Return [x, y] of the center of cell containing provided text 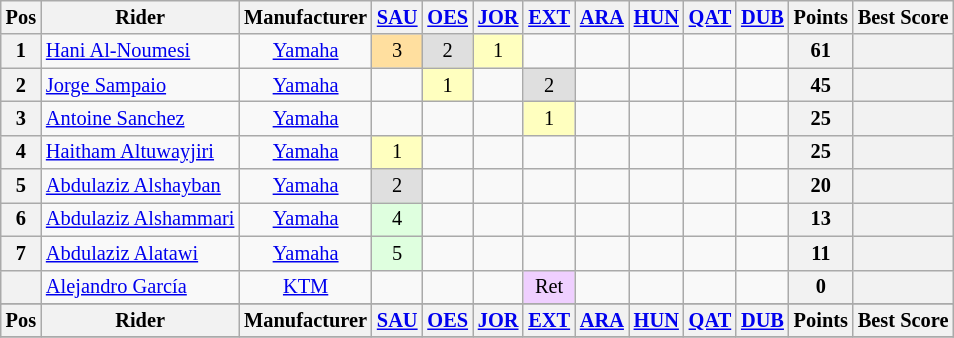
Antoine Sanchez [140, 118]
61 [821, 51]
Ret [549, 287]
KTM [306, 287]
Hani Al-Noumesi [140, 51]
6 [21, 219]
7 [21, 253]
Abdulaziz Alshayban [140, 186]
Haitham Altuwayjiri [140, 152]
20 [821, 186]
45 [821, 85]
11 [821, 253]
Abdulaziz Alshammari [140, 219]
0 [821, 287]
Abdulaziz Alatawi [140, 253]
13 [821, 219]
Alejandro García [140, 287]
Jorge Sampaio [140, 85]
